Provide the (x, y) coordinate of the cell's center where the given text is located.  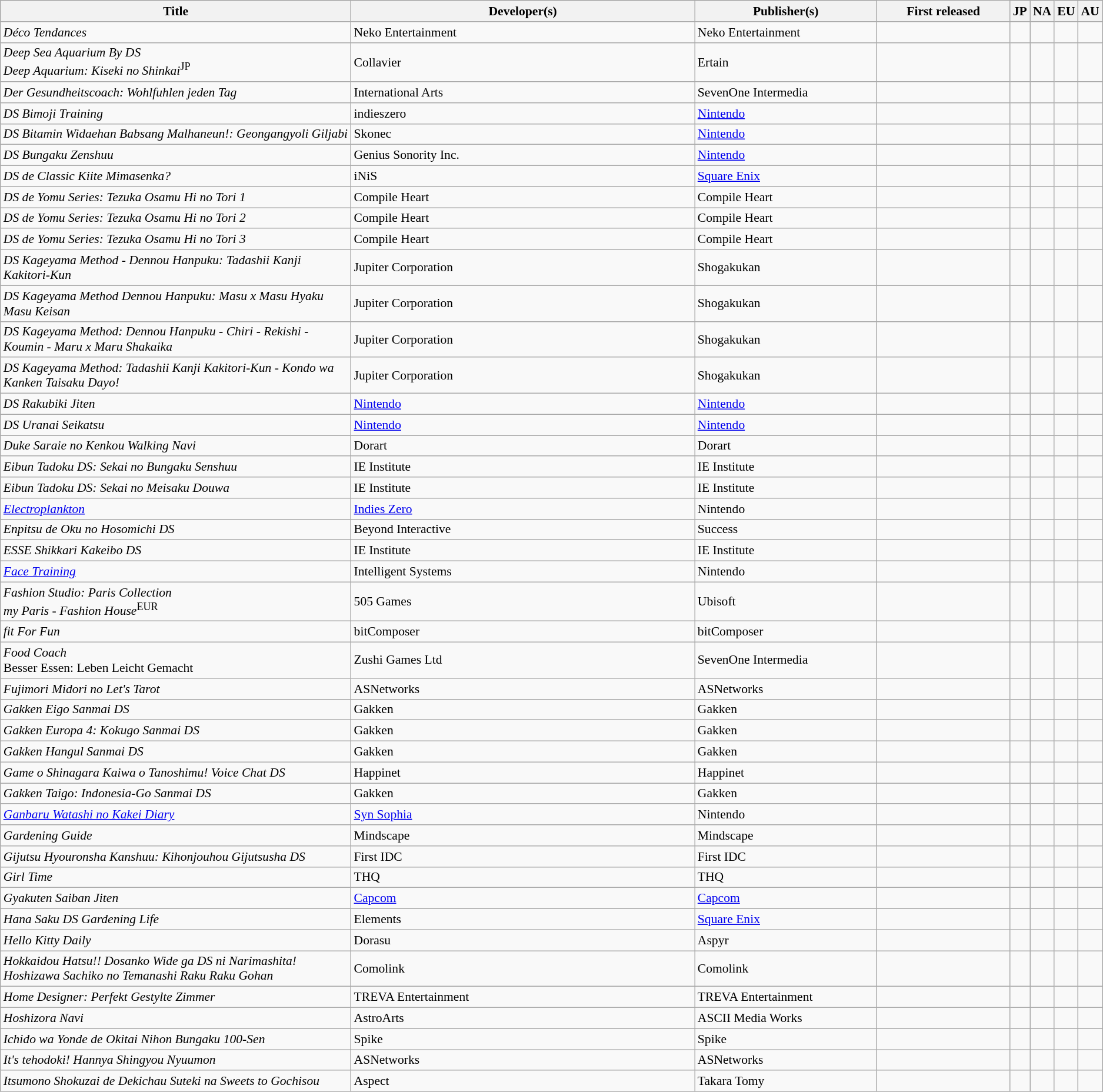
Deep Sea Aquarium By DSDeep Aquarium: Kiseki no ShinkaiJP (176, 62)
AstroArts (523, 1018)
Duke Saraie no Kenkou Walking Navi (176, 446)
Takara Tomy (786, 1081)
ESSE Shikkari Kakeibo DS (176, 551)
DS Kageyama Method: Dennou Hanpuku - Chiri - Rekishi - Koumin - Maru x Maru Shakaika (176, 339)
Hoshizora Navi (176, 1018)
Intelligent Systems (523, 572)
Zushi Games Ltd (523, 660)
Skonec (523, 134)
Itsumono Shokuzai de Dekichau Suteki na Sweets to Gochisou (176, 1081)
fit For Fun (176, 632)
DS Bungaku Zenshuu (176, 155)
DS Bimoji Training (176, 114)
Home Designer: Perfekt Gestylte Zimmer (176, 997)
DS de Classic Kiite Mimasenka? (176, 177)
AU (1089, 11)
Indies Zero (523, 509)
First released (944, 11)
EU (1066, 11)
Face Training (176, 572)
DS Uranai Seikatsu (176, 425)
Game o Shinagara Kaiwa o Tanoshimu! Voice Chat DS (176, 773)
Fashion Studio: Paris Collectionmy Paris - Fashion HouseEUR (176, 601)
Syn Sophia (523, 815)
Déco Tendances (176, 32)
Beyond Interactive (523, 530)
Collavier (523, 62)
Gardening Guide (176, 835)
Aspyr (786, 940)
NA (1042, 11)
DS de Yomu Series: Tezuka Osamu Hi no Tori 3 (176, 239)
Hana Saku DS Gardening Life (176, 920)
Gijutsu Hyouronsha Kanshuu: Kihonjouhou Gijutsusha DS (176, 857)
It's tehodoki! Hannya Shingyou Nyuumon (176, 1060)
Elements (523, 920)
505 Games (523, 601)
Success (786, 530)
iNiS (523, 177)
Hello Kitty Daily (176, 940)
Aspect (523, 1081)
Enpitsu de Oku no Hosomichi DS (176, 530)
Ichido wa Yonde de Okitai Nihon Bungaku 100-Sen (176, 1039)
ASCII Media Works (786, 1018)
JP (1020, 11)
DS Bitamin Widaehan Babsang Malhaneun!: Geongangyoli Giljabi (176, 134)
DS Kageyama Method Dennou Hanpuku: Masu x Masu Hyaku Masu Keisan (176, 304)
DS Kageyama Method - Dennou Hanpuku: Tadashii Kanji Kakitori-Kun (176, 267)
Hokkaidou Hatsu!! Dosanko Wide ga DS ni Narimashita! Hoshizawa Sachiko no Temanashi Raku Raku Gohan (176, 968)
Girl Time (176, 878)
Gakken Europa 4: Kokugo Sanmai DS (176, 731)
indieszero (523, 114)
Genius Sonority Inc. (523, 155)
Ganbaru Watashi no Kakei Diary (176, 815)
Gakken Eigo Sanmai DS (176, 710)
DS de Yomu Series: Tezuka Osamu Hi no Tori 2 (176, 218)
Ubisoft (786, 601)
Gakken Hangul Sanmai DS (176, 752)
Eibun Tadoku DS: Sekai no Meisaku Douwa (176, 488)
Publisher(s) (786, 11)
Ertain (786, 62)
Fujimori Midori no Let's Tarot (176, 689)
Gakken Taigo: Indonesia-Go Sanmai DS (176, 794)
DS Kageyama Method: Tadashii Kanji Kakitori-Kun - Kondo wa Kanken Taisaku Dayo! (176, 375)
Eibun Tadoku DS: Sekai no Bungaku Senshuu (176, 467)
Title (176, 11)
Der Gesundheitscoach: Wohlfuhlen jeden Tag (176, 92)
Gyakuten Saiban Jiten (176, 898)
Dorasu (523, 940)
Food CoachBesser Essen: Leben Leicht Gemacht (176, 660)
Electroplankton (176, 509)
DS Rakubiki Jiten (176, 404)
DS de Yomu Series: Tezuka Osamu Hi no Tori 1 (176, 197)
International Arts (523, 92)
Developer(s) (523, 11)
